Locate the cell with the specified text and output its [x, y] center coordinate. 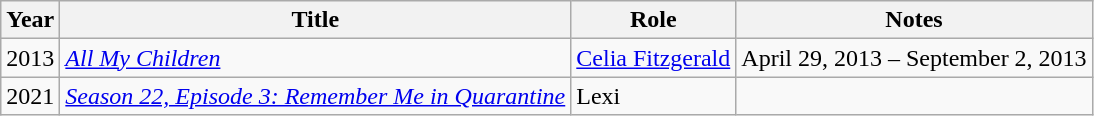
Role [654, 20]
Celia Fitzgerald [654, 58]
April 29, 2013 – September 2, 2013 [914, 58]
Title [316, 20]
Year [30, 20]
Season 22, Episode 3: Remember Me in Quarantine [316, 96]
Notes [914, 20]
2021 [30, 96]
2013 [30, 58]
Lexi [654, 96]
All My Children [316, 58]
